Extract the [X, Y] coordinate from the center of the cell holding the provided text.  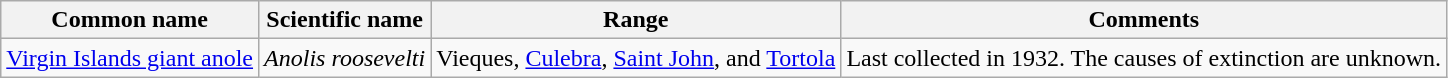
Common name [130, 20]
Vieques, Culebra, Saint John, and Tortola [636, 58]
Comments [1144, 20]
Last collected in 1932. The causes of extinction are unknown. [1144, 58]
Scientific name [345, 20]
Range [636, 20]
Anolis roosevelti [345, 58]
Virgin Islands giant anole [130, 58]
